Provide the [X, Y] coordinate of the cell's center where the given text is located.  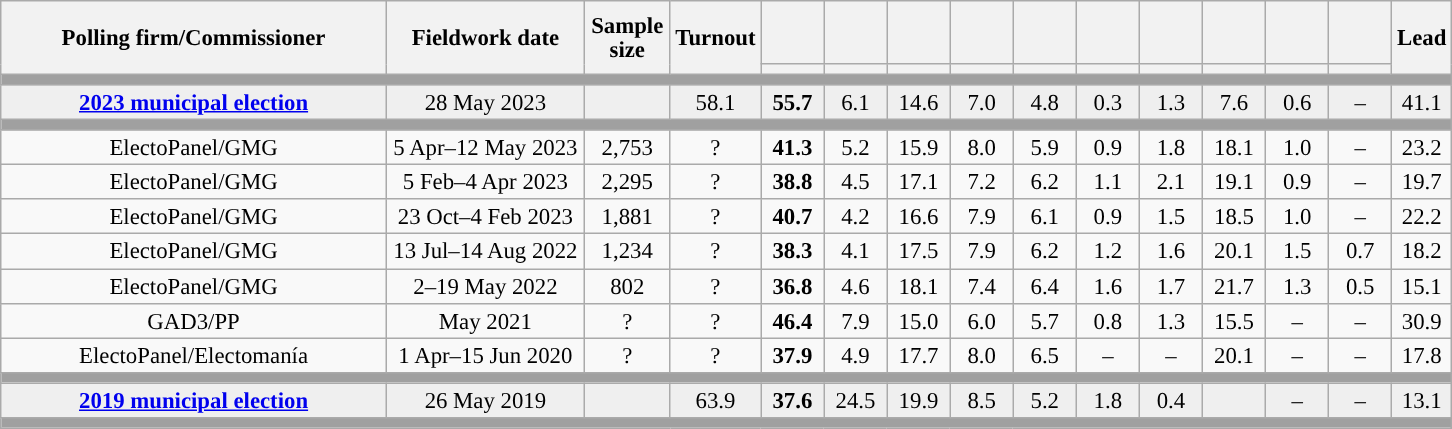
1,881 [627, 218]
38.8 [792, 182]
0.4 [1170, 400]
Lead [1422, 38]
37.6 [792, 400]
23.2 [1422, 148]
18.2 [1422, 252]
5.9 [1044, 148]
13.1 [1422, 400]
22.2 [1422, 218]
5 Feb–4 Apr 2023 [485, 182]
7.4 [982, 286]
1.7 [1170, 286]
2019 municipal election [194, 400]
15.0 [918, 320]
38.3 [792, 252]
19.7 [1422, 182]
4.1 [856, 252]
0.6 [1298, 102]
Polling firm/Commissioner [194, 38]
6.5 [1044, 356]
15.5 [1234, 320]
41.3 [792, 148]
2023 municipal election [194, 102]
46.4 [792, 320]
23 Oct–4 Feb 2023 [485, 218]
13 Jul–14 Aug 2022 [485, 252]
7.6 [1234, 102]
15.1 [1422, 286]
1,234 [627, 252]
17.7 [918, 356]
40.7 [792, 218]
41.1 [1422, 102]
0.5 [1360, 286]
802 [627, 286]
24.5 [856, 400]
16.6 [918, 218]
2,295 [627, 182]
36.8 [792, 286]
19.9 [918, 400]
21.7 [1234, 286]
4.2 [856, 218]
7.2 [982, 182]
58.1 [716, 102]
4.5 [856, 182]
2,753 [627, 148]
1.1 [1108, 182]
19.1 [1234, 182]
55.7 [792, 102]
30.9 [1422, 320]
0.3 [1108, 102]
6.0 [982, 320]
Sample size [627, 38]
37.9 [792, 356]
Fieldwork date [485, 38]
May 2021 [485, 320]
1 Apr–15 Jun 2020 [485, 356]
7.0 [982, 102]
1.2 [1108, 252]
4.8 [1044, 102]
26 May 2019 [485, 400]
ElectoPanel/Electomanía [194, 356]
17.8 [1422, 356]
63.9 [716, 400]
17.5 [918, 252]
0.8 [1108, 320]
2.1 [1170, 182]
14.6 [918, 102]
6.4 [1044, 286]
4.6 [856, 286]
4.9 [856, 356]
8.5 [982, 400]
17.1 [918, 182]
5 Apr–12 May 2023 [485, 148]
0.7 [1360, 252]
18.5 [1234, 218]
GAD3/PP [194, 320]
2–19 May 2022 [485, 286]
28 May 2023 [485, 102]
Turnout [716, 38]
15.9 [918, 148]
5.7 [1044, 320]
